Find where the given text appears and provide that cell's center as (X, Y) coordinate. 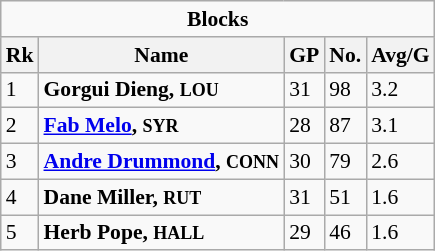
51 (345, 197)
Fab Melo, SYR (161, 126)
87 (345, 126)
3.1 (400, 126)
3 (20, 162)
Dane Miller, RUT (161, 197)
Rk (20, 55)
Gorgui Dieng, LOU (161, 90)
79 (345, 162)
98 (345, 90)
Herb Pope, HALL (161, 233)
Andre Drummond, CONN (161, 162)
28 (304, 126)
No. (345, 55)
Avg/G (400, 55)
GP (304, 55)
2 (20, 126)
3.2 (400, 90)
4 (20, 197)
Blocks (218, 19)
29 (304, 233)
5 (20, 233)
30 (304, 162)
1 (20, 90)
Name (161, 55)
2.6 (400, 162)
46 (345, 233)
